Scan for the cell matching the given text and deliver its (X, Y) coordinate at center. 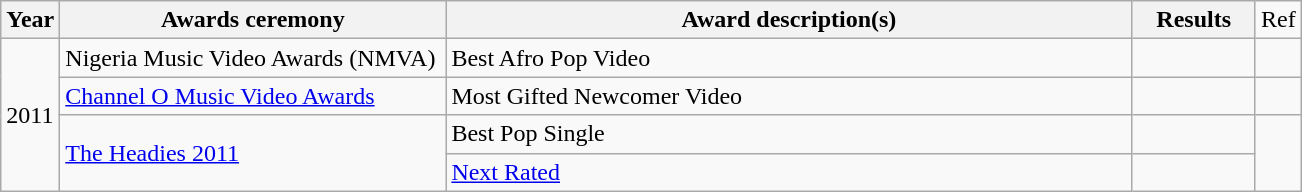
Nigeria Music Video Awards (NMVA) (253, 58)
Best Afro Pop Video (789, 58)
Award description(s) (789, 20)
Year (30, 20)
Best Pop Single (789, 134)
Ref (1278, 20)
2011 (30, 115)
Channel O Music Video Awards (253, 96)
Awards ceremony (253, 20)
The Headies 2011 (253, 153)
Next Rated (789, 172)
Results (1194, 20)
Most Gifted Newcomer Video (789, 96)
